Extract the [x, y] coordinate from the center of the cell holding the provided text.  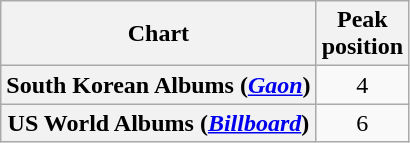
Peakposition [362, 34]
4 [362, 85]
6 [362, 123]
Chart [158, 34]
US World Albums (Billboard) [158, 123]
South Korean Albums (Gaon) [158, 85]
